Return the (x, y) coordinate for the center point of the cell that contains the specified text.  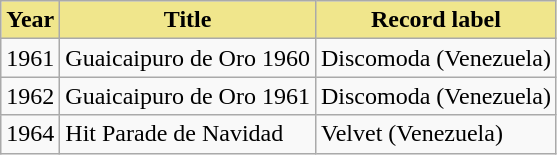
1964 (30, 134)
Record label (436, 20)
Velvet (Venezuela) (436, 134)
Guaicaipuro de Oro 1960 (188, 58)
Hit Parade de Navidad (188, 134)
Title (188, 20)
1961 (30, 58)
Year (30, 20)
Guaicaipuro de Oro 1961 (188, 96)
1962 (30, 96)
